Capture the cell that displays the provided text and extract its [X, Y] central coordinate. 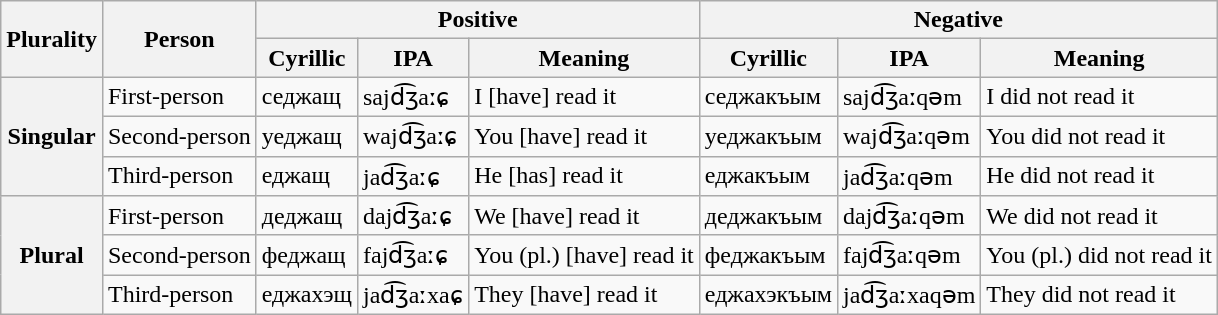
I [have] read it [584, 97]
jad͡ʒaːqəm [908, 176]
We [have] read it [584, 216]
They [have] read it [584, 295]
fajd͡ʒaːɕ [412, 255]
деджакъым [768, 216]
деджащ [306, 216]
уеджакъым [768, 136]
еджащ [306, 176]
wajd͡ʒaːɕ [412, 136]
еджакъым [768, 176]
jad͡ʒaːxaɕ [412, 295]
уеджащ [306, 136]
jad͡ʒaːɕ [412, 176]
sajd͡ʒaːqəm [908, 97]
You (pl.) [have] read it [584, 255]
sajd͡ʒaːɕ [412, 97]
еджахэщ [306, 295]
седжакъым [768, 97]
Plurality [52, 39]
Person [179, 39]
You [have] read it [584, 136]
Singular [52, 136]
Positive [478, 20]
He did not read it [1100, 176]
You did not read it [1100, 136]
еджахэкъым [768, 295]
dajd͡ʒaːqəm [908, 216]
I did not read it [1100, 97]
седжащ [306, 97]
wajd͡ʒaːqəm [908, 136]
He [has] read it [584, 176]
jad͡ʒaːxaqəm [908, 295]
Plural [52, 256]
dajd͡ʒaːɕ [412, 216]
You (pl.) did not read it [1100, 255]
They did not read it [1100, 295]
fajd͡ʒaːqəm [908, 255]
феджакъым [768, 255]
We did not read it [1100, 216]
Negative [958, 20]
феджащ [306, 255]
